Return (X, Y) of the center of cell containing provided text 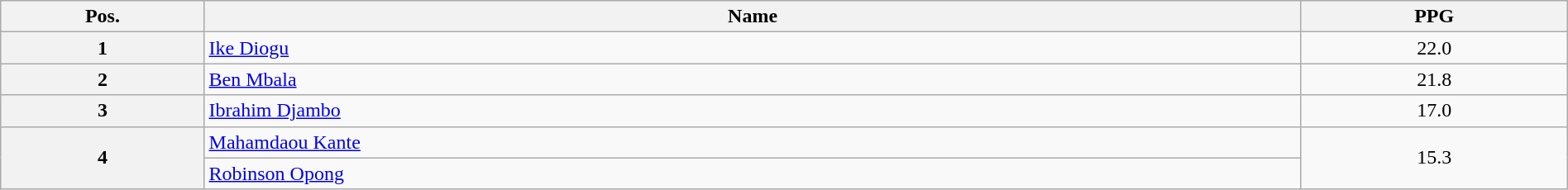
21.8 (1434, 79)
2 (103, 79)
PPG (1434, 17)
22.0 (1434, 48)
17.0 (1434, 111)
4 (103, 158)
Ike Diogu (753, 48)
Ibrahim Djambo (753, 111)
Pos. (103, 17)
15.3 (1434, 158)
Name (753, 17)
1 (103, 48)
3 (103, 111)
Mahamdaou Kante (753, 142)
Robinson Opong (753, 173)
Ben Mbala (753, 79)
